Find where the given text appears and provide that cell's center as (X, Y) coordinate. 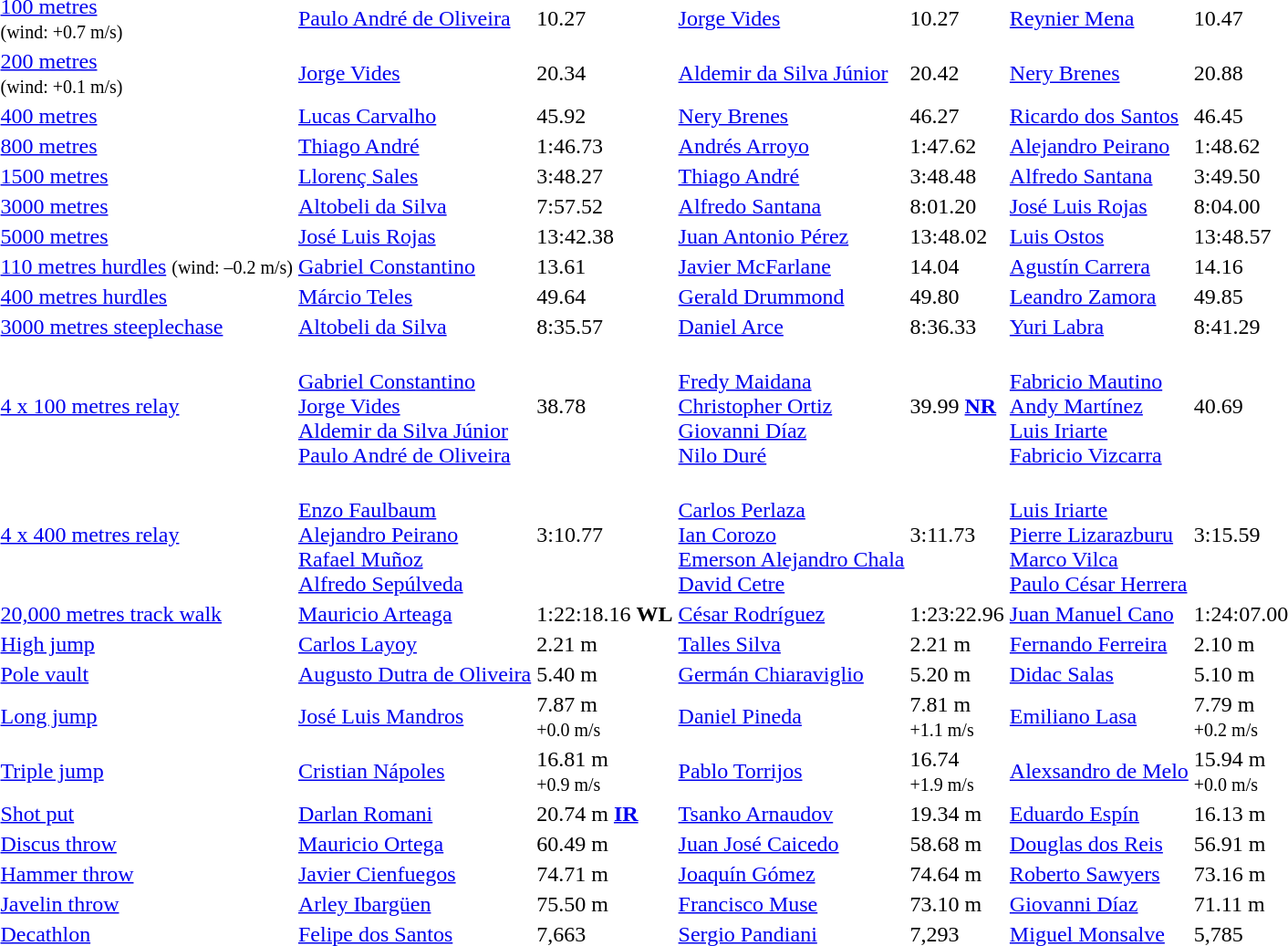
Talles Silva (792, 644)
13.61 (605, 266)
Fernando Ferreira (1098, 644)
Juan José Caicedo (792, 844)
39.99 NR (957, 406)
Didac Salas (1098, 674)
Cristian Nápoles (414, 772)
Giovanni Díaz (1098, 904)
49.64 (605, 296)
Eduardo Espín (1098, 814)
Gabriel ConstantinoJorge VidesAldemir da Silva JúniorPaulo André de Oliveira (414, 406)
Pablo Torrijos (792, 772)
Daniel Pineda (792, 717)
60.49 m (605, 844)
Alexsandro de Melo (1098, 772)
1:23:22.96 (957, 614)
75.50 m (605, 904)
Darlan Romani (414, 814)
Javier McFarlane (792, 266)
14.04 (957, 266)
16.81 m+0.9 m/s (605, 772)
58.68 m (957, 844)
Daniel Arce (792, 327)
74.71 m (605, 874)
13:48.02 (957, 236)
8:01.20 (957, 206)
Ricardo dos Santos (1098, 116)
Emiliano Lasa (1098, 717)
Arley Ibargüen (414, 904)
Douglas dos Reis (1098, 844)
Fredy MaidanaChristopher OrtizGiovanni DíazNilo Duré (792, 406)
3:48.27 (605, 176)
45.92 (605, 116)
7.87 m+0.0 m/s (605, 717)
Juan Manuel Cano (1098, 614)
7:57.52 (605, 206)
74.64 m (957, 874)
3:11.73 (957, 535)
Tsanko Arnaudov (792, 814)
Mauricio Arteaga (414, 614)
Carlos Layoy (414, 644)
Lucas Carvalho (414, 116)
8:35.57 (605, 327)
José Luis Mandros (414, 717)
5.40 m (605, 674)
3:48.48 (957, 176)
Roberto Sawyers (1098, 874)
46.27 (957, 116)
Enzo FaulbaumAlejandro PeiranoRafael MuñozAlfredo Sepúlveda (414, 535)
Luis Ostos (1098, 236)
20.74 m IR (605, 814)
Javier Cienfuegos (414, 874)
20.34 (605, 73)
7.81 m+1.1 m/s (957, 717)
Aldemir da Silva Júnior (792, 73)
1:47.62 (957, 146)
20.42 (957, 73)
Joaquín Gómez (792, 874)
Agustín Carrera (1098, 266)
1:46.73 (605, 146)
Alejandro Peirano (1098, 146)
Leandro Zamora (1098, 296)
Carlos PerlazaIan CorozoEmerson Alejandro ChalaDavid Cetre (792, 535)
Andrés Arroyo (792, 146)
38.78 (605, 406)
16.74+1.9 m/s (957, 772)
Francisco Muse (792, 904)
Gabriel Constantino (414, 266)
Juan Antonio Pérez (792, 236)
César Rodríguez (792, 614)
8:36.33 (957, 327)
Luis IriartePierre LizarazburuMarco VilcaPaulo César Herrera (1098, 535)
5.20 m (957, 674)
Augusto Dutra de Oliveira (414, 674)
49.80 (957, 296)
Gerald Drummond (792, 296)
Llorenç Sales (414, 176)
13:42.38 (605, 236)
Márcio Teles (414, 296)
19.34 m (957, 814)
Fabricio MautinoAndy MartínezLuis IriarteFabricio Vizcarra (1098, 406)
1:22:18.16 WL (605, 614)
Jorge Vides (414, 73)
3:10.77 (605, 535)
Yuri Labra (1098, 327)
Mauricio Ortega (414, 844)
73.10 m (957, 904)
Germán Chiaraviglio (792, 674)
